Provide the [x, y] coordinate of the cell's center where the given text is located.  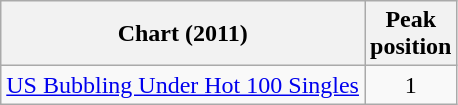
US Bubbling Under Hot 100 Singles [183, 85]
1 [410, 85]
Peakposition [410, 34]
Chart (2011) [183, 34]
